Identify which cell holds the provided text, then report its (X, Y) central coordinate. 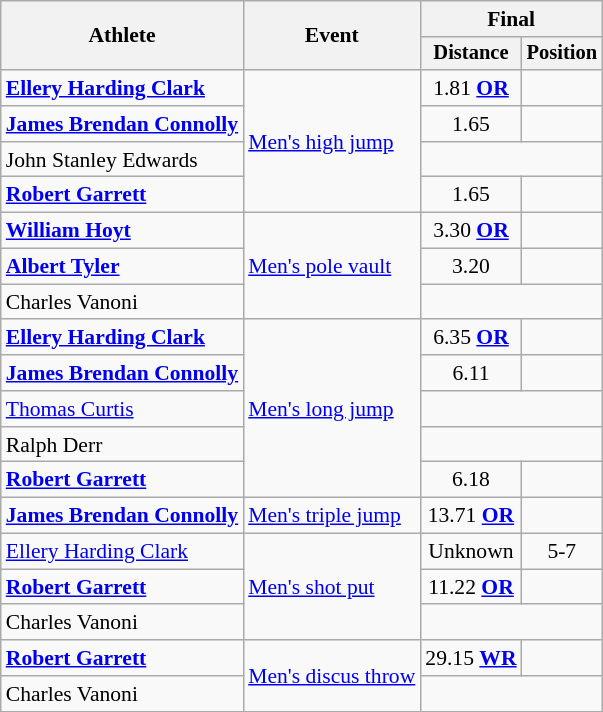
Men's high jump (332, 141)
John Stanley Edwards (122, 160)
6.35 OR (470, 338)
6.11 (470, 373)
Men's triple jump (332, 516)
Final (511, 19)
Distance (470, 54)
Athlete (122, 36)
Men's pole vault (332, 266)
Men's discus throw (332, 676)
13.71 OR (470, 516)
3.20 (470, 267)
29.15 WR (470, 658)
Albert Tyler (122, 267)
6.18 (470, 480)
Men's shot put (332, 588)
3.30 OR (470, 231)
Position (562, 54)
5-7 (562, 552)
Ralph Derr (122, 445)
Unknown (470, 552)
11.22 OR (470, 587)
Event (332, 36)
Men's long jump (332, 409)
Thomas Curtis (122, 409)
1.81 OR (470, 88)
William Hoyt (122, 231)
